For the text-containing cell, return its midpoint in [X, Y] coordinate format. 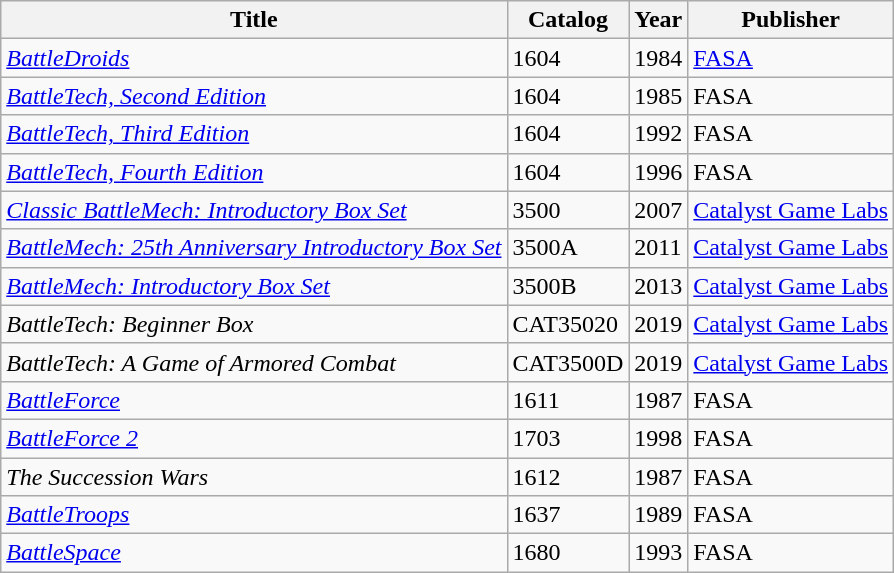
1992 [658, 134]
1984 [658, 58]
1996 [658, 172]
CAT3500D [568, 362]
BattleTroops [254, 515]
3500A [568, 248]
Classic BattleMech: Introductory Box Set [254, 210]
BattleDroids [254, 58]
2007 [658, 210]
2011 [658, 248]
Catalog [568, 20]
BattleMech: Introductory Box Set [254, 286]
1611 [568, 400]
1680 [568, 553]
1612 [568, 477]
1998 [658, 438]
Year [658, 20]
Publisher [791, 20]
BattleSpace [254, 553]
3500B [568, 286]
CAT35020 [568, 324]
BattleMech: 25th Anniversary Introductory Box Set [254, 248]
1985 [658, 96]
2013 [658, 286]
BattleForce [254, 400]
The Succession Wars [254, 477]
BattleForce 2 [254, 438]
1993 [658, 553]
BattleTech, Third Edition [254, 134]
BattleTech, Fourth Edition [254, 172]
1703 [568, 438]
BattleTech: Beginner Box [254, 324]
BattleTech: A Game of Armored Combat [254, 362]
BattleTech, Second Edition [254, 96]
1989 [658, 515]
3500 [568, 210]
Title [254, 20]
1637 [568, 515]
